Pinpoint the cell where the given text exists, returning its [X, Y] midpoint coordinate. 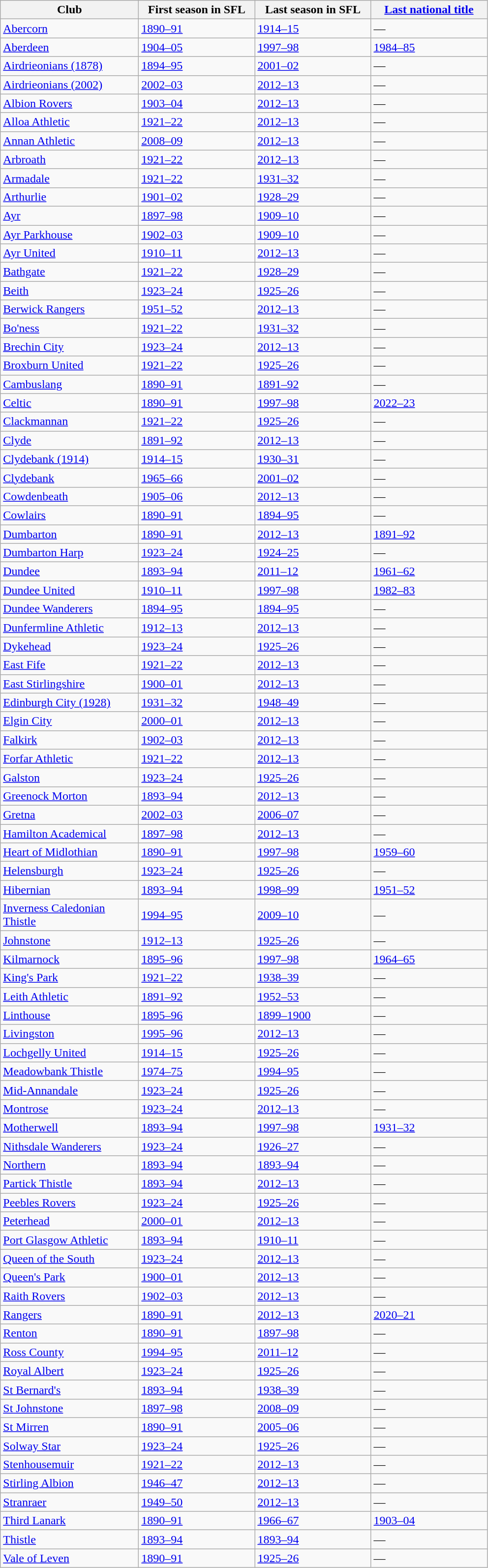
Beith [70, 291]
Clyde [70, 440]
Alloa Athletic [70, 122]
Celtic [70, 403]
Last season in SFL [313, 10]
Johnstone [70, 940]
Galston [70, 777]
1995–96 [197, 1034]
Mid-Annandale [70, 1090]
Nithsdale Wanderers [70, 1146]
Dunfermline Athletic [70, 628]
Dumbarton Harp [70, 553]
Ayr Parkhouse [70, 235]
Peebles Rovers [70, 1203]
2020–21 [429, 1315]
Royal Albert [70, 1371]
1905–06 [197, 496]
Stranraer [70, 1502]
Greenock Morton [70, 796]
Brechin City [70, 347]
2022–23 [429, 403]
Bathgate [70, 272]
Queen's Park [70, 1277]
St Bernard's [70, 1389]
Port Glasgow Athletic [70, 1240]
Dundee [70, 572]
Ross County [70, 1352]
Northern [70, 1165]
Inverness Caledonian Thistle [70, 915]
Berwick Rangers [70, 309]
1998–99 [313, 890]
Cowdenbeath [70, 496]
1946–47 [197, 1483]
Solway Star [70, 1446]
Hamilton Academical [70, 834]
1899–1900 [313, 1015]
King's Park [70, 978]
1961–62 [429, 572]
Airdrieonians (1878) [70, 66]
1949–50 [197, 1502]
Dundee Wanderers [70, 609]
Forfar Athletic [70, 758]
2009–10 [313, 915]
Club [70, 10]
St Johnstone [70, 1408]
Clydebank (1914) [70, 459]
1901–02 [197, 197]
Cambuslang [70, 384]
Leith Athletic [70, 996]
Annan Athletic [70, 141]
Clackmannan [70, 422]
Dumbarton [70, 534]
Arbroath [70, 159]
Falkirk [70, 740]
Helensburgh [70, 871]
1982–83 [429, 590]
Ayr United [70, 253]
Peterhead [70, 1221]
Queen of the South [70, 1259]
Motherwell [70, 1127]
Last national title [429, 10]
1926–27 [313, 1146]
Arthurlie [70, 197]
Edinburgh City (1928) [70, 702]
Kilmarnock [70, 959]
1965–66 [197, 478]
Partick Thistle [70, 1184]
Meadowbank Thistle [70, 1071]
East Fife [70, 665]
2005–06 [313, 1427]
Hibernian [70, 890]
St Mirren [70, 1427]
Ayr [70, 215]
Elgin City [70, 721]
1952–53 [313, 996]
Linthouse [70, 1015]
Albion Rovers [70, 103]
Rangers [70, 1315]
1984–85 [429, 47]
Cowlairs [70, 515]
Broxburn United [70, 365]
2006–07 [313, 814]
Renton [70, 1333]
Lochgelly United [70, 1053]
Abercorn [70, 29]
Stenhousemuir [70, 1465]
Third Lanark [70, 1521]
Dundee United [70, 590]
Vale of Leven [70, 1558]
Aberdeen [70, 47]
1930–31 [313, 459]
Dykehead [70, 646]
Airdrieonians (2002) [70, 85]
Clydebank [70, 478]
1964–65 [429, 959]
East Stirlingshire [70, 684]
Raith Rovers [70, 1296]
Livingston [70, 1034]
Stirling Albion [70, 1483]
1974–75 [197, 1071]
Armadale [70, 178]
Heart of Midlothian [70, 852]
First season in SFL [197, 10]
1959–60 [429, 852]
Thistle [70, 1539]
1924–25 [313, 553]
Bo'ness [70, 328]
1904–05 [197, 47]
1948–49 [313, 702]
Montrose [70, 1109]
1966–67 [313, 1521]
Gretna [70, 814]
